Search for the cell housing the specified text and yield its [x, y] center coordinate. 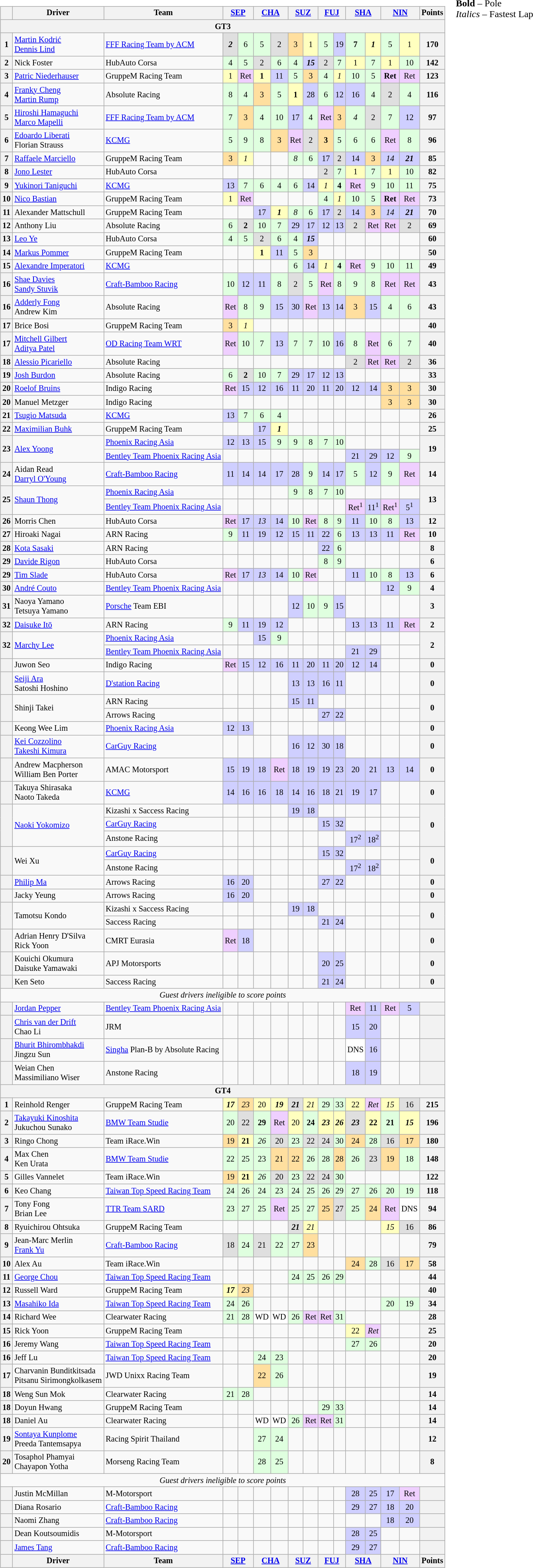
180 [432, 1141]
Naomi Zhang [58, 1521]
Kota Sasaki [58, 548]
Alexander Mattschull [58, 213]
196 [432, 1123]
Naoya Yamano Tetsuya Yamano [58, 607]
Sontaya Kunplome Preeda Tantemsapya [58, 1439]
58 [432, 1264]
Andrew Macpherson William Ben Porter [58, 769]
D'station Racing [163, 683]
Daisuke Itō [58, 625]
Maximilian Buhk [58, 429]
Jono Lester [58, 172]
118 [432, 1191]
Bhurit Bhirombhakdi Jingzu Sun [58, 1050]
Patric Niederhauser [58, 76]
Marchy Lee [58, 645]
Juwon Seo [58, 665]
Morris Chen [58, 521]
Justin McMillan [58, 1494]
Tony Fong Brian Lee [58, 1209]
86 [432, 1227]
Dean Koutsoumidis [58, 1534]
44 [432, 1277]
170 [432, 45]
Ken Seto [58, 982]
Keong Wee Lim [58, 728]
Hiroaki Nagai [58, 535]
Porsche Team EBI [163, 607]
Nico Bastian [58, 199]
Daniel Au [58, 1421]
Kei Cozzolino Takeshi Kimura [58, 747]
Edoardo Liberati Florian Strauss [58, 140]
Gilles Vannelet [58, 1177]
Doyun Hwang [58, 1408]
Yukinori Taniguchi [58, 185]
Franky Cheng Martin Rump [58, 95]
Charvanin Bunditkitsada Pitsanu Sirimongkolkasem [58, 1376]
Ringo Chong [58, 1141]
Josh Burdon [58, 375]
Jeff Lu [58, 1358]
AMAC Motorsport [163, 769]
André Couto [58, 588]
Tamotsu Kondo [58, 916]
Mitchell Gilbert Aditya Patel [58, 344]
94 [432, 1209]
Chris van der Drift Chao Li [58, 1027]
GT4 [222, 1091]
85 [432, 159]
Markus Pommer [58, 252]
Shae Davies Sandy Stuvik [58, 284]
Alex Au [58, 1264]
Masahiko Ida [58, 1304]
Takayuki Kinoshita Jukuchou Sunako [58, 1123]
Ryuichirou Ohtsuka [58, 1227]
34 [432, 1304]
Weian Chen Massimiliano Wiser [58, 1073]
CMRT Eurasia [163, 941]
TTR Team SARD [163, 1209]
69 [432, 226]
Raffaele Marciello [58, 159]
Brice Bosi [58, 325]
50 [432, 252]
Alex Yoong [58, 449]
Jeremy Wang [58, 1344]
51 [409, 507]
JWD Unixx Racing Team [163, 1376]
49 [432, 266]
Shinji Takei [58, 708]
OD Racing Team WRT [163, 344]
Adrian Henry D'Silva Rick Yoon [58, 941]
Roelof Bruins [58, 389]
Davide Rigon [58, 562]
Tim Slade [58, 575]
Philip Ma [58, 882]
Aidan Read Darryl O'Young [58, 474]
Jacky Yeung [58, 895]
Adderly Fong Andrew Kim [58, 307]
142 [432, 63]
James Tang [58, 1548]
96 [432, 140]
Tsugio Matsuda [58, 416]
Nick Foster [58, 63]
Reinhold Renger [58, 1105]
JRM [163, 1027]
Rick Yoon [58, 1331]
123 [432, 76]
97 [432, 118]
APJ Motorsports [163, 964]
Jordan Pepper [58, 1009]
Manuel Metzger [58, 402]
Kouichi Okumura Daisuke Yamawaki [58, 964]
Takuya Shirasaka Naoto Takeda [58, 793]
79 [432, 1245]
Racing Spirit Thailand [163, 1439]
Alessio Picariello [58, 362]
Leo Ye [58, 239]
116 [432, 95]
215 [432, 1105]
73 [432, 199]
Anthony Liu [58, 226]
Hiroshi Hamaguchi Marco Mapelli [58, 118]
111 [373, 507]
Alexandre Imperatori [58, 266]
Naoki Yokomizo [58, 825]
Shaun Thong [58, 500]
Russell Ward [58, 1290]
Diana Rosario [58, 1507]
Tosaphol Phamyai Chayapon Yotha [58, 1462]
Singha Plan-B by Absolute Racing [163, 1050]
GT3 [222, 26]
Seiji Ara Satoshi Hoshino [58, 683]
75 [432, 185]
82 [432, 172]
Morseng Racing Team [163, 1462]
Max Chen Ken Urata [58, 1159]
George Chou [58, 1277]
36 [432, 362]
Weng Sun Mok [58, 1394]
Keo Chang [58, 1191]
Wei Xu [58, 861]
60 [432, 239]
70 [432, 213]
Richard Wee [58, 1318]
122 [432, 1177]
Martin Kodrić Dennis Lind [58, 45]
148 [432, 1159]
Jean-Marc Merlin Frank Yu [58, 1245]
